Provide the [x, y] coordinate of the cell's center where the given text is located.  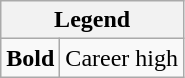
Career high [122, 58]
Bold [30, 58]
Legend [92, 20]
